Capture the cell that displays the provided text and extract its (x, y) central coordinate. 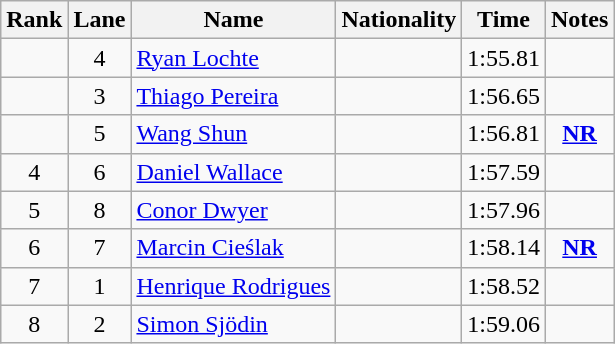
Thiago Pereira (234, 96)
Rank (34, 20)
1:58.52 (504, 286)
Nationality (399, 20)
Marcin Cieślak (234, 248)
1 (100, 286)
2 (100, 324)
1:57.59 (504, 172)
Simon Sjödin (234, 324)
Time (504, 20)
Daniel Wallace (234, 172)
Name (234, 20)
Henrique Rodrigues (234, 286)
1:55.81 (504, 58)
Wang Shun (234, 134)
1:57.96 (504, 210)
1:59.06 (504, 324)
3 (100, 96)
Lane (100, 20)
1:56.81 (504, 134)
1:58.14 (504, 248)
Ryan Lochte (234, 58)
1:56.65 (504, 96)
Conor Dwyer (234, 210)
Notes (579, 20)
